Extract the (x, y) coordinate from the center of the cell holding the provided text.  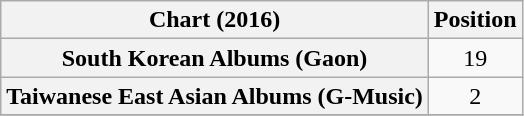
2 (475, 96)
Position (475, 20)
South Korean Albums (Gaon) (215, 58)
Taiwanese East Asian Albums (G-Music) (215, 96)
Chart (2016) (215, 20)
19 (475, 58)
